For the text-containing cell, return its midpoint in (X, Y) coordinate format. 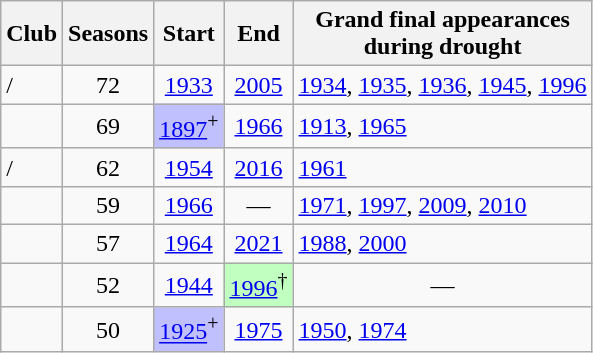
End (258, 34)
57 (108, 244)
1934, 1935, 1936, 1945, 1996 (442, 85)
1897+ (189, 126)
Grand final appearancesduring drought (442, 34)
50 (108, 330)
1950, 1974 (442, 330)
59 (108, 205)
1964 (189, 244)
1954 (189, 167)
Start (189, 34)
62 (108, 167)
Seasons (108, 34)
1944 (189, 286)
1961 (442, 167)
1971, 1997, 2009, 2010 (442, 205)
Club (32, 34)
2005 (258, 85)
1988, 2000 (442, 244)
2021 (258, 244)
1913, 1965 (442, 126)
72 (108, 85)
1975 (258, 330)
2016 (258, 167)
1996† (258, 286)
1933 (189, 85)
1925+ (189, 330)
69 (108, 126)
52 (108, 286)
